Return the [x, y] coordinate for the center point of the cell that contains the specified text.  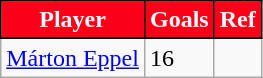
Player [73, 20]
Márton Eppel [73, 58]
Ref [238, 20]
Goals [179, 20]
16 [179, 58]
